Determine the (x, y) coordinate at the center of the cell enclosing the given text.  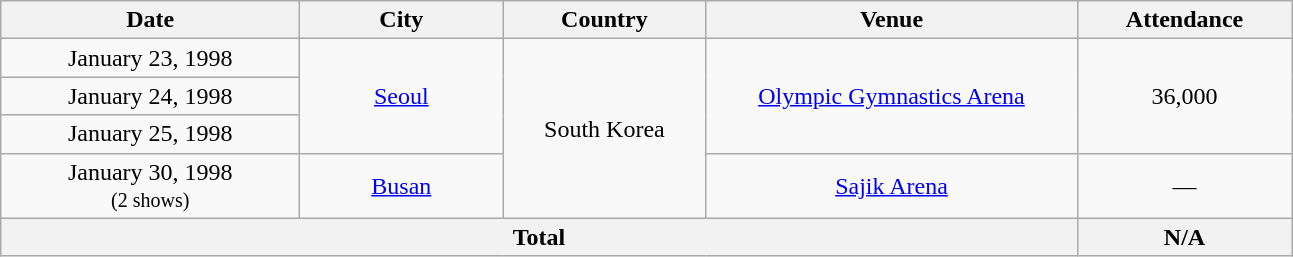
Country (604, 20)
Busan (402, 186)
City (402, 20)
Seoul (402, 96)
36,000 (1184, 96)
Olympic Gymnastics Arena (892, 96)
— (1184, 186)
January 23, 1998 (150, 58)
Attendance (1184, 20)
January 30, 1998(2 shows) (150, 186)
January 25, 1998 (150, 134)
January 24, 1998 (150, 96)
N/A (1184, 237)
Total (539, 237)
South Korea (604, 128)
Sajik Arena (892, 186)
Venue (892, 20)
Date (150, 20)
